Return (X, Y) of the center of cell containing provided text 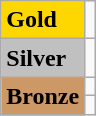
Gold (43, 20)
Silver (43, 58)
Bronze (43, 96)
